From the cell containing the given text, extract its center point as [x, y] coordinate. 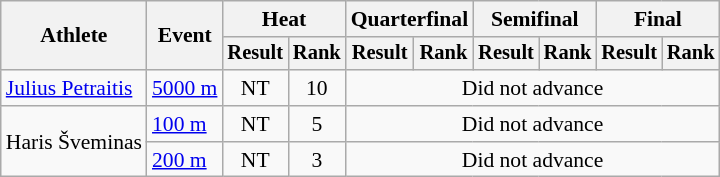
5000 m [184, 88]
100 m [184, 124]
10 [317, 88]
Semifinal [534, 19]
Quarterfinal [410, 19]
5 [317, 124]
Julius Petraitis [74, 88]
Haris Šveminas [74, 142]
Athlete [74, 36]
Heat [284, 19]
Event [184, 36]
Final [658, 19]
